Return (X, Y) of the center of cell containing provided text 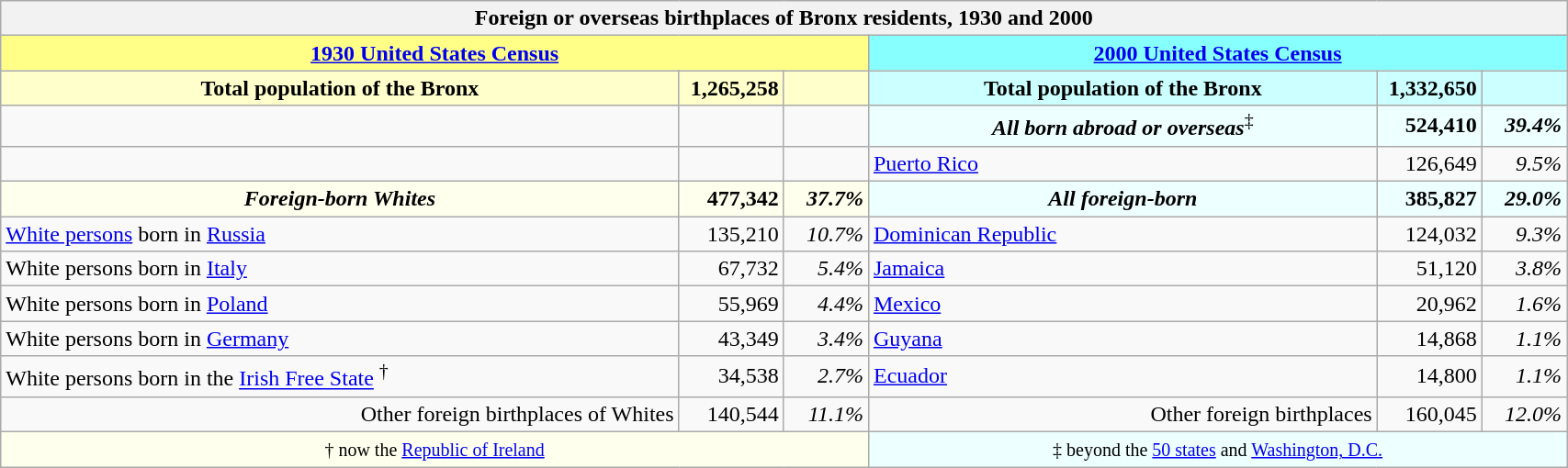
† now the Republic of Ireland (435, 449)
140,544 (731, 414)
20,962 (1429, 304)
1,332,650 (1429, 88)
51,120 (1429, 269)
10.7% (826, 234)
524,410 (1429, 127)
White persons born in Italy (340, 269)
1930 United States Census (435, 53)
9.5% (1524, 163)
White persons born in Germany (340, 339)
2.7% (826, 376)
29.0% (1524, 199)
Puerto Rico (1122, 163)
34,538 (731, 376)
Other foreign birthplaces (1122, 414)
135,210 (731, 234)
All foreign-born (1122, 199)
1,265,258 (731, 88)
55,969 (731, 304)
14,868 (1429, 339)
126,649 (1429, 163)
Jamaica (1122, 269)
Guyana (1122, 339)
1.6% (1524, 304)
Dominican Republic (1122, 234)
White persons born in Russia (340, 234)
White persons born in the Irish Free State † (340, 376)
385,827 (1429, 199)
5.4% (826, 269)
2000 United States Census (1217, 53)
11.1% (826, 414)
477,342 (731, 199)
9.3% (1524, 234)
3.8% (1524, 269)
37.7% (826, 199)
4.4% (826, 304)
39.4% (1524, 127)
‡ beyond the 50 states and Washington, D.C. (1217, 449)
43,349 (731, 339)
Foreign-born Whites (340, 199)
160,045 (1429, 414)
All born abroad or overseas‡ (1122, 127)
Foreign or overseas birthplaces of Bronx residents, 1930 and 2000 (784, 18)
124,032 (1429, 234)
14,800 (1429, 376)
Other foreign birthplaces of Whites (340, 414)
Ecuador (1122, 376)
12.0% (1524, 414)
67,732 (731, 269)
3.4% (826, 339)
Mexico (1122, 304)
White persons born in Poland (340, 304)
